Detect which cell encompasses the target text, then output its (X, Y) center coordinate. 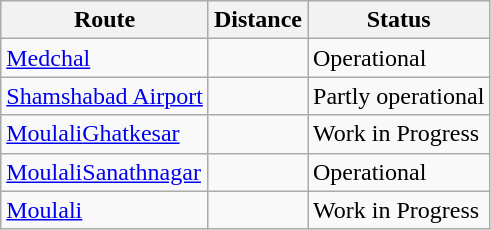
Route (105, 20)
MoulaliGhatkesar (105, 134)
Partly operational (399, 96)
Medchal (105, 58)
Status (399, 20)
Distance (258, 20)
Shamshabad Airport (105, 96)
Moulali (105, 210)
MoulaliSanathnagar (105, 172)
